Provide the (X, Y) coordinate of the cell's center where the given text is located.  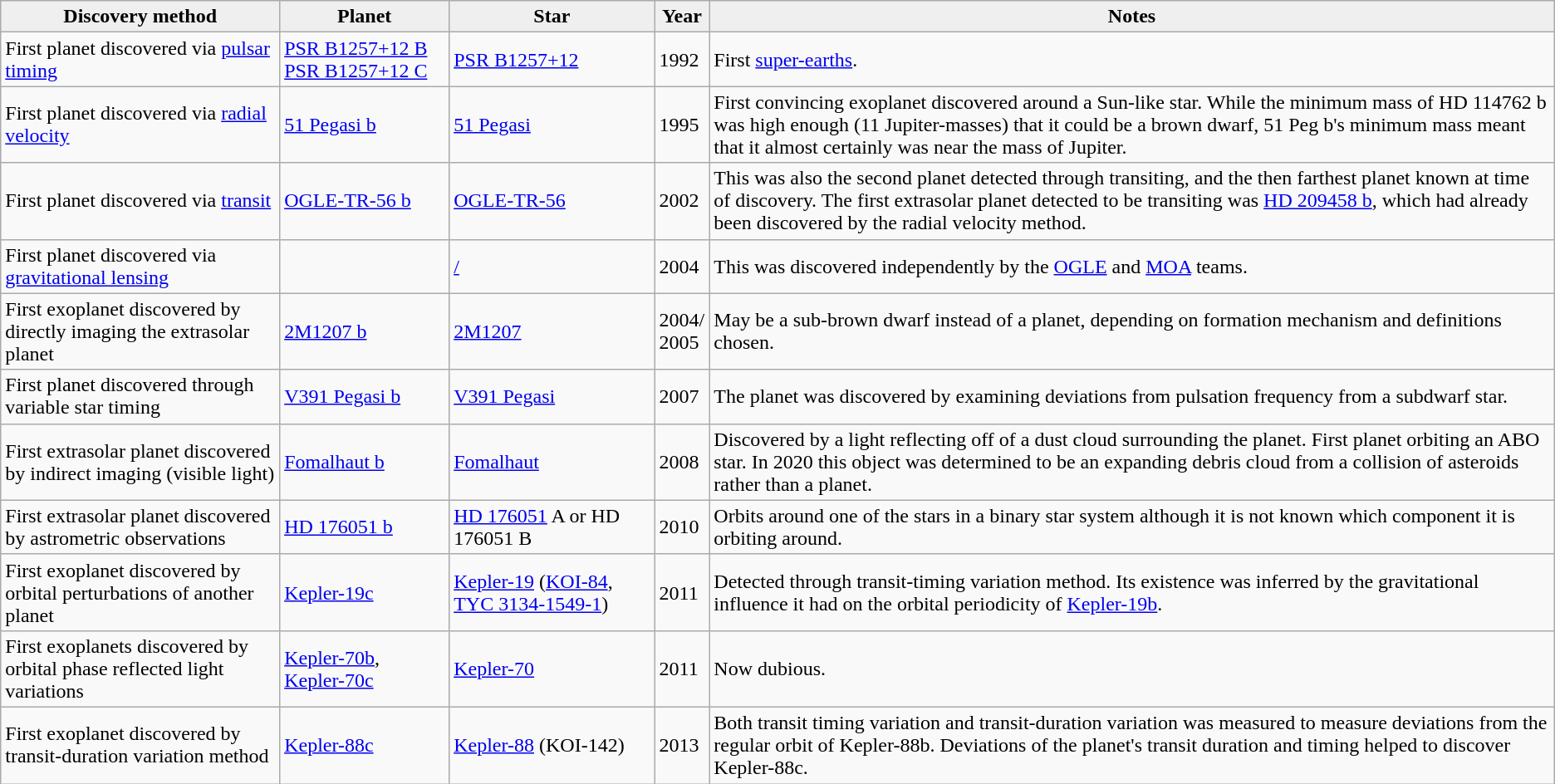
Fomalhaut (552, 462)
Fomalhaut b (365, 462)
OGLE-TR-56 b (365, 201)
Kepler-19 (KOI-84, TYC 3134-1549-1) (552, 592)
The planet was discovered by examining deviations from pulsation frequency from a subdwarf star. (1131, 397)
Discovery method (140, 17)
Planet (365, 17)
First exoplanet discovered by transit-duration variation method (140, 745)
First planet discovered via transit (140, 201)
1992 (682, 60)
2004 (682, 266)
2004/2005 (682, 331)
First exoplanet discovered by directly imaging the extrasolar planet (140, 331)
2M1207 (552, 331)
HD 176051 b (365, 527)
51 Pegasi b (365, 125)
First super-earths. (1131, 60)
Kepler-70b, Kepler-70c (365, 669)
Kepler-70 (552, 669)
First planet discovered via radial velocity (140, 125)
2010 (682, 527)
PSR B1257+12 (552, 60)
2013 (682, 745)
2M1207 b (365, 331)
2007 (682, 397)
1995 (682, 125)
First planet discovered via gravitational lensing (140, 266)
Orbits around one of the stars in a binary star system although it is not known which component it is orbiting around. (1131, 527)
Year (682, 17)
V391 Pegasi b (365, 397)
OGLE-TR-56 (552, 201)
First extrasolar planet discovered by astrometric observations (140, 527)
Now dubious. (1131, 669)
First extrasolar planet discovered by indirect imaging (visible light) (140, 462)
2008 (682, 462)
2002 (682, 201)
V391 Pegasi (552, 397)
51 Pegasi (552, 125)
/ (552, 266)
May be a sub-brown dwarf instead of a planet, depending on formation mechanism and definitions chosen. (1131, 331)
Kepler-19c (365, 592)
PSR B1257+12 BPSR B1257+12 C (365, 60)
First planet discovered through variable star timing (140, 397)
This was discovered independently by the OGLE and MOA teams. (1131, 266)
Kepler-88 (KOI-142) (552, 745)
First planet discovered via pulsar timing (140, 60)
First exoplanets discovered by orbital phase reflected light variations (140, 669)
HD 176051 A or HD 176051 B (552, 527)
First exoplanet discovered by orbital perturbations of another planet (140, 592)
Star (552, 17)
Kepler-88c (365, 745)
Notes (1131, 17)
